Output the [X, Y] coordinate of the center of the cell containing the given text.  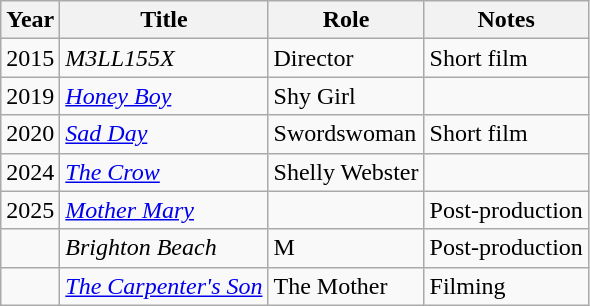
Filming [506, 286]
2024 [30, 172]
Mother Mary [164, 210]
Director [346, 58]
Year [30, 20]
2025 [30, 210]
Title [164, 20]
The Crow [164, 172]
The Mother [346, 286]
Brighton Beach [164, 248]
M [346, 248]
Notes [506, 20]
2020 [30, 134]
The Carpenter's Son [164, 286]
Role [346, 20]
2015 [30, 58]
2019 [30, 96]
Swordswoman [346, 134]
Honey Boy [164, 96]
M3LL155X [164, 58]
Shelly Webster [346, 172]
Shy Girl [346, 96]
Sad Day [164, 134]
